Provide the [x, y] coordinate of the cell's center where the given text is located.  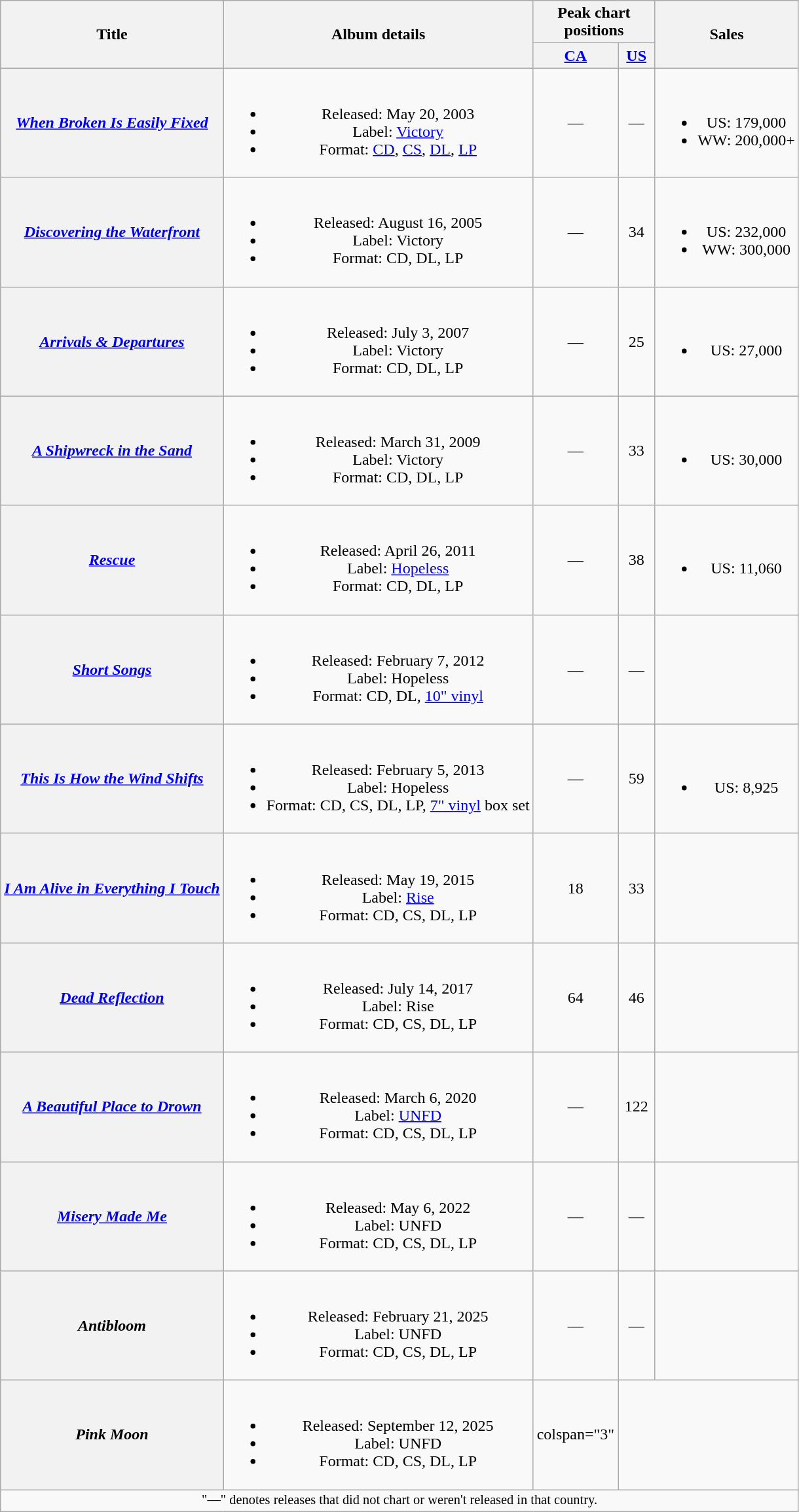
Rescue [112, 560]
Short Songs [112, 669]
US: 27,000 [727, 342]
Misery Made Me [112, 1216]
Released: September 12, 2025Label: UNFDFormat: CD, CS, DL, LP [379, 1435]
34 [637, 232]
US [637, 56]
59 [637, 779]
122 [637, 1106]
Released: May 6, 2022Label: UNFDFormat: CD, CS, DL, LP [379, 1216]
"—" denotes releases that did not chart or weren't released in that country. [399, 1501]
Released: August 16, 2005Label: VictoryFormat: CD, DL, LP [379, 232]
Dead Reflection [112, 998]
Arrivals & Departures [112, 342]
US: 8,925 [727, 779]
Released: May 20, 2003Label: VictoryFormat: CD, CS, DL, LP [379, 123]
Released: February 21, 2025Label: UNFDFormat: CD, CS, DL, LP [379, 1326]
colspan="3" [576, 1435]
US: 179,000WW: 200,000+ [727, 123]
Released: April 26, 2011Label: HopelessFormat: CD, DL, LP [379, 560]
A Shipwreck in the Sand [112, 450]
Peak chartpositions [594, 22]
Sales [727, 34]
Released: March 6, 2020Label: UNFDFormat: CD, CS, DL, LP [379, 1106]
Released: March 31, 2009Label: VictoryFormat: CD, DL, LP [379, 450]
Released: February 5, 2013Label: HopelessFormat: CD, CS, DL, LP, 7" vinyl box set [379, 779]
When Broken Is Easily Fixed [112, 123]
Released: July 3, 2007Label: VictoryFormat: CD, DL, LP [379, 342]
This Is How the Wind Shifts [112, 779]
25 [637, 342]
US: 30,000 [727, 450]
Pink Moon [112, 1435]
Antibloom [112, 1326]
46 [637, 998]
Album details [379, 34]
38 [637, 560]
Released: July 14, 2017Label: RiseFormat: CD, CS, DL, LP [379, 998]
Released: February 7, 2012Label: HopelessFormat: CD, DL, 10" vinyl [379, 669]
Title [112, 34]
US: 11,060 [727, 560]
A Beautiful Place to Drown [112, 1106]
Released: May 19, 2015Label: RiseFormat: CD, CS, DL, LP [379, 888]
CA [576, 56]
US: 232,000WW: 300,000 [727, 232]
Discovering the Waterfront [112, 232]
I Am Alive in Everything I Touch [112, 888]
64 [576, 998]
18 [576, 888]
